Search for the cell housing the specified text and yield its (x, y) center coordinate. 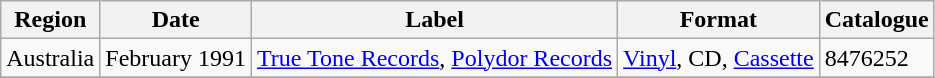
Vinyl, CD, Cassette (719, 58)
Catalogue (876, 20)
Region (50, 20)
8476252 (876, 58)
Label (435, 20)
Date (176, 20)
Australia (50, 58)
February 1991 (176, 58)
Format (719, 20)
True Tone Records, Polydor Records (435, 58)
